Return the [X, Y] coordinate for the center point of the cell that contains the specified text.  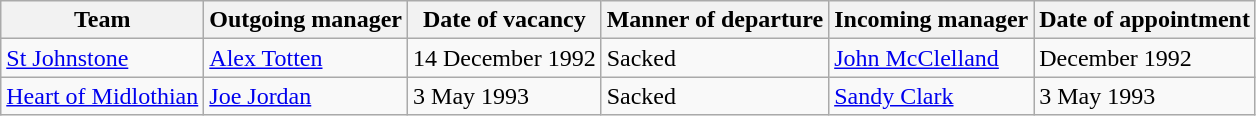
Date of appointment [1145, 20]
Team [102, 20]
Manner of departure [714, 20]
December 1992 [1145, 58]
St Johnstone [102, 58]
Joe Jordan [306, 96]
Date of vacancy [505, 20]
Heart of Midlothian [102, 96]
Alex Totten [306, 58]
John McClelland [932, 58]
Incoming manager [932, 20]
14 December 1992 [505, 58]
Outgoing manager [306, 20]
Sandy Clark [932, 96]
